Output the [X, Y] coordinate of the center of the cell containing the given text.  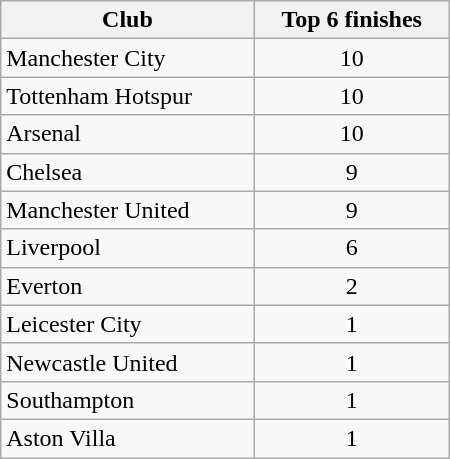
2 [352, 286]
Southampton [128, 400]
Manchester United [128, 210]
Manchester City [128, 58]
Tottenham Hotspur [128, 96]
Club [128, 20]
Aston Villa [128, 438]
Top 6 finishes [352, 20]
Newcastle United [128, 362]
6 [352, 248]
Arsenal [128, 134]
Leicester City [128, 324]
Everton [128, 286]
Chelsea [128, 172]
Liverpool [128, 248]
